Capture the cell that displays the provided text and extract its [X, Y] central coordinate. 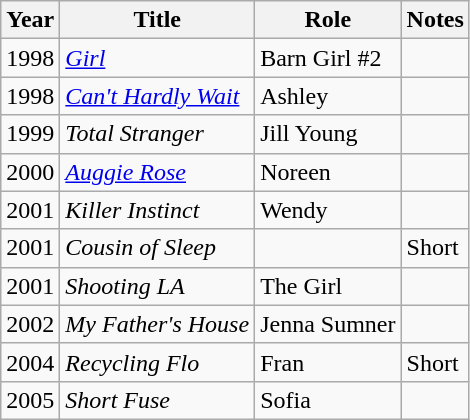
Shooting LA [158, 286]
Girl [158, 58]
Killer Instinct [158, 210]
2002 [30, 324]
1999 [30, 134]
Notes [435, 20]
2000 [30, 172]
Jill Young [328, 134]
Noreen [328, 172]
Year [30, 20]
Total Stranger [158, 134]
Short Fuse [158, 400]
Recycling Flo [158, 362]
Barn Girl #2 [328, 58]
Wendy [328, 210]
Can't Hardly Wait [158, 96]
Ashley [328, 96]
Role [328, 20]
The Girl [328, 286]
Fran [328, 362]
My Father's House [158, 324]
Jenna Sumner [328, 324]
Auggie Rose [158, 172]
2004 [30, 362]
Cousin of Sleep [158, 248]
Title [158, 20]
Sofia [328, 400]
2005 [30, 400]
